Output the (x, y) coordinate of the center of the cell containing the given text.  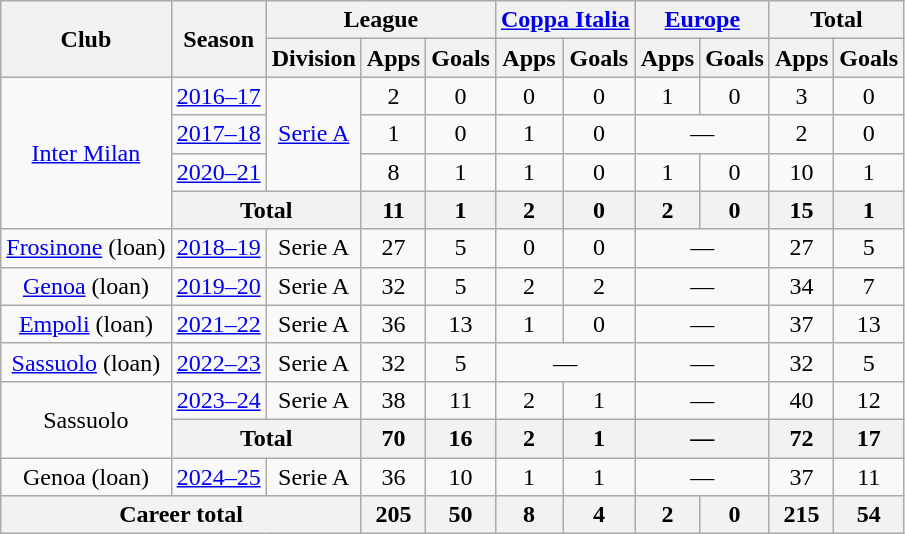
2017–18 (218, 134)
7 (869, 286)
Sassuolo (86, 419)
70 (393, 438)
League (380, 20)
3 (801, 96)
15 (801, 210)
4 (600, 515)
2023–24 (218, 400)
Europe (702, 20)
215 (801, 515)
54 (869, 515)
2024–25 (218, 477)
Sassuolo (loan) (86, 362)
50 (461, 515)
2016–17 (218, 96)
Coppa Italia (565, 20)
12 (869, 400)
205 (393, 515)
Career total (182, 515)
Season (218, 39)
2018–19 (218, 248)
Empoli (loan) (86, 324)
Inter Milan (86, 153)
34 (801, 286)
40 (801, 400)
17 (869, 438)
2019–20 (218, 286)
Frosinone (loan) (86, 248)
Division (314, 58)
16 (461, 438)
2022–23 (218, 362)
2021–22 (218, 324)
Club (86, 39)
2020–21 (218, 172)
38 (393, 400)
72 (801, 438)
